Detect which cell encompasses the target text, then output its (x, y) center coordinate. 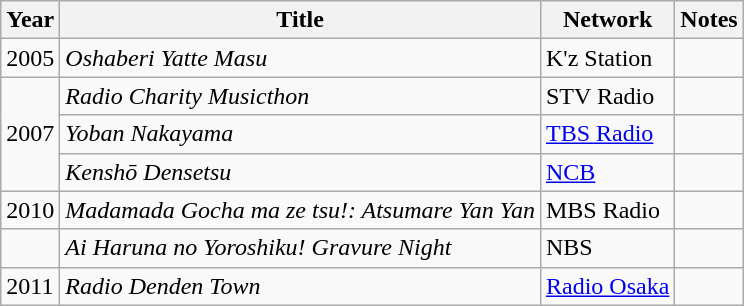
Notes (709, 20)
2011 (30, 286)
Network (607, 20)
NCB (607, 172)
NBS (607, 248)
Oshaberi Yatte Masu (300, 58)
Radio Charity Musicthon (300, 96)
2007 (30, 134)
MBS Radio (607, 210)
Kenshō Densetsu (300, 172)
K'z Station (607, 58)
STV Radio (607, 96)
2005 (30, 58)
Ai Haruna no Yoroshiku! Gravure Night (300, 248)
Radio Denden Town (300, 286)
2010 (30, 210)
Yoban Nakayama (300, 134)
TBS Radio (607, 134)
Year (30, 20)
Madamada Gocha ma ze tsu!: Atsumare Yan Yan (300, 210)
Title (300, 20)
Radio Osaka (607, 286)
